Return [x, y] of the center of cell containing provided text 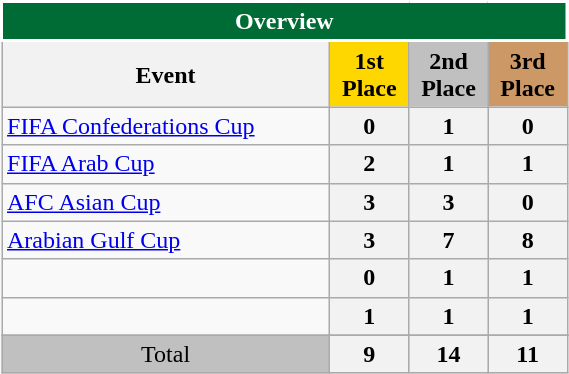
11 [528, 354]
2 [370, 164]
AFC Asian Cup [166, 202]
Total [166, 354]
14 [448, 354]
7 [448, 240]
FIFA Confederations Cup [166, 126]
Arabian Gulf Cup [166, 240]
1st Place [370, 74]
Event [166, 74]
2nd Place [448, 74]
FIFA Arab Cup [166, 164]
Overview [285, 22]
8 [528, 240]
3rd Place [528, 74]
9 [370, 354]
